Return [x, y] of the center of cell containing provided text 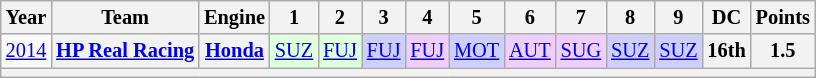
9 [678, 17]
1.5 [783, 51]
4 [427, 17]
MOT [476, 51]
AUT [530, 51]
3 [384, 17]
Team [125, 17]
7 [581, 17]
2014 [26, 51]
DC [726, 17]
2 [340, 17]
6 [530, 17]
5 [476, 17]
1 [294, 17]
Honda [234, 51]
8 [630, 17]
HP Real Racing [125, 51]
16th [726, 51]
Points [783, 17]
Year [26, 17]
SUG [581, 51]
Engine [234, 17]
